Output the (x, y) coordinate of the center of the cell containing the given text.  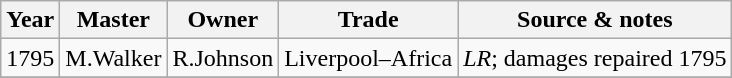
Trade (368, 20)
Source & notes (595, 20)
1795 (30, 58)
R.Johnson (223, 58)
Liverpool–Africa (368, 58)
M.Walker (114, 58)
Year (30, 20)
Owner (223, 20)
LR; damages repaired 1795 (595, 58)
Master (114, 20)
